For the text-containing cell, return its midpoint in [x, y] coordinate format. 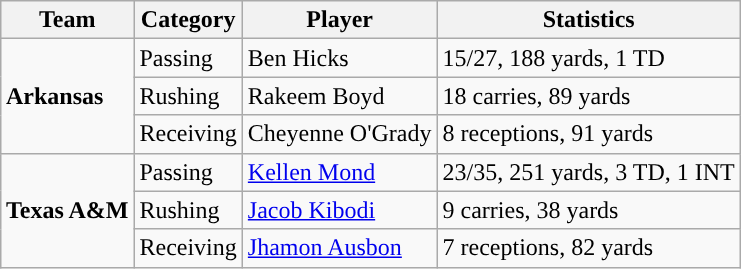
Kellen Mond [340, 172]
Texas A&M [67, 210]
23/35, 251 yards, 3 TD, 1 INT [588, 172]
Jacob Kibodi [340, 210]
Team [67, 20]
Arkansas [67, 96]
8 receptions, 91 yards [588, 134]
9 carries, 38 yards [588, 210]
Ben Hicks [340, 58]
Player [340, 20]
Rakeem Boyd [340, 96]
Statistics [588, 20]
Jhamon Ausbon [340, 248]
18 carries, 89 yards [588, 96]
15/27, 188 yards, 1 TD [588, 58]
Cheyenne O'Grady [340, 134]
7 receptions, 82 yards [588, 248]
Category [188, 20]
